Locate the cell with the specified text and output its (x, y) center coordinate. 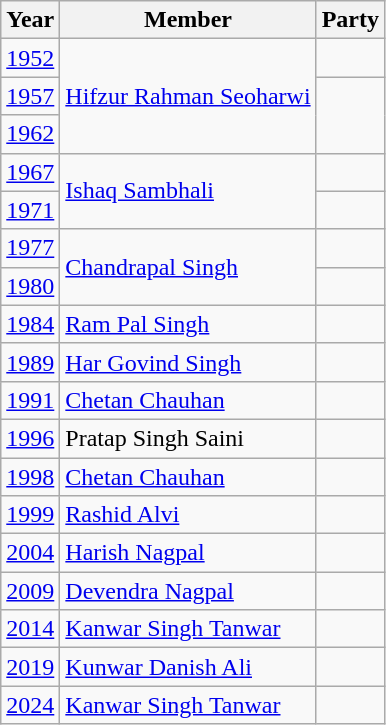
Party (350, 20)
Member (188, 20)
Ram Pal Singh (188, 324)
1999 (30, 515)
1984 (30, 324)
1957 (30, 96)
1971 (30, 210)
1952 (30, 58)
Rashid Alvi (188, 515)
Hifzur Rahman Seoharwi (188, 96)
2024 (30, 705)
2004 (30, 553)
1962 (30, 134)
Devendra Nagpal (188, 591)
Kunwar Danish Ali (188, 667)
1998 (30, 477)
Pratap Singh Saini (188, 438)
Har Govind Singh (188, 362)
2009 (30, 591)
Ishaq Sambhali (188, 191)
1989 (30, 362)
1996 (30, 438)
Year (30, 20)
1967 (30, 172)
1980 (30, 286)
2014 (30, 629)
Chandrapal Singh (188, 267)
Harish Nagpal (188, 553)
2019 (30, 667)
1991 (30, 400)
1977 (30, 248)
